Determine the (X, Y) coordinate at the center of the cell enclosing the given text.  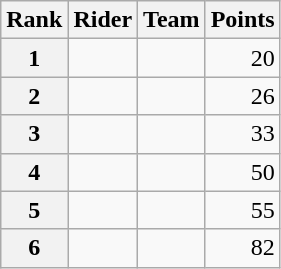
26 (242, 96)
1 (34, 58)
50 (242, 172)
20 (242, 58)
4 (34, 172)
6 (34, 248)
5 (34, 210)
2 (34, 96)
Rider (103, 20)
Points (242, 20)
55 (242, 210)
Team (172, 20)
3 (34, 134)
33 (242, 134)
Rank (34, 20)
82 (242, 248)
